Output the [X, Y] coordinate of the center of the cell containing the given text.  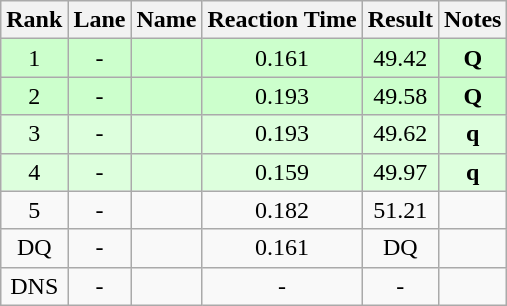
1 [34, 58]
49.62 [400, 134]
51.21 [400, 210]
3 [34, 134]
49.58 [400, 96]
4 [34, 172]
49.42 [400, 58]
0.159 [282, 172]
2 [34, 96]
Lane [100, 20]
Notes [473, 20]
Rank [34, 20]
49.97 [400, 172]
DNS [34, 286]
5 [34, 210]
0.182 [282, 210]
Name [166, 20]
Result [400, 20]
Reaction Time [282, 20]
